Locate the cell with the specified text and output its [X, Y] center coordinate. 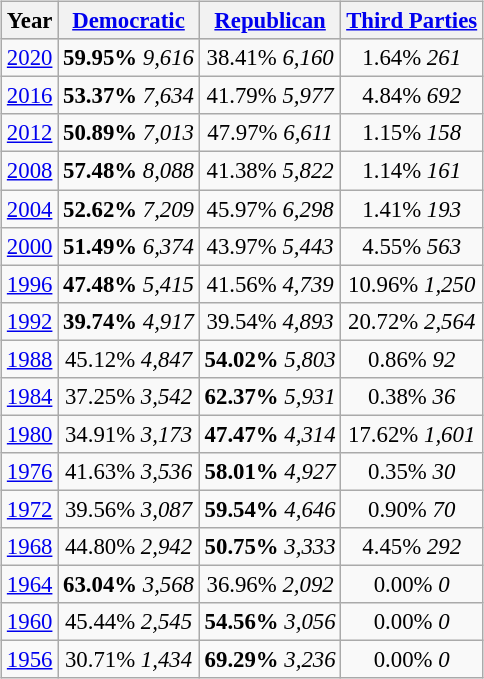
1.64% 261 [412, 58]
34.91% 3,173 [129, 434]
Democratic [129, 21]
20.72% 2,564 [412, 321]
38.41% 6,160 [270, 58]
43.97% 5,443 [270, 246]
0.86% 92 [412, 359]
Republican [270, 21]
4.45% 292 [412, 547]
54.56% 3,056 [270, 622]
63.04% 3,568 [129, 584]
39.74% 4,917 [129, 321]
59.54% 4,646 [270, 509]
58.01% 4,927 [270, 472]
45.97% 6,298 [270, 209]
52.62% 7,209 [129, 209]
47.47% 4,314 [270, 434]
1992 [30, 321]
1.15% 158 [412, 133]
1984 [30, 396]
Third Parties [412, 21]
1956 [30, 660]
45.44% 2,545 [129, 622]
1.41% 193 [412, 209]
0.35% 30 [412, 472]
41.79% 5,977 [270, 96]
41.63% 3,536 [129, 472]
41.56% 4,739 [270, 284]
4.55% 563 [412, 246]
4.84% 692 [412, 96]
2020 [30, 58]
1972 [30, 509]
1980 [30, 434]
2016 [30, 96]
57.48% 8,088 [129, 171]
30.71% 1,434 [129, 660]
1976 [30, 472]
50.75% 3,333 [270, 547]
59.95% 9,616 [129, 58]
53.37% 7,634 [129, 96]
Year [30, 21]
1968 [30, 547]
1964 [30, 584]
39.54% 4,893 [270, 321]
39.56% 3,087 [129, 509]
1960 [30, 622]
2008 [30, 171]
0.90% 70 [412, 509]
51.49% 6,374 [129, 246]
69.29% 3,236 [270, 660]
37.25% 3,542 [129, 396]
17.62% 1,601 [412, 434]
41.38% 5,822 [270, 171]
1.14% 161 [412, 171]
2000 [30, 246]
54.02% 5,803 [270, 359]
1988 [30, 359]
44.80% 2,942 [129, 547]
0.38% 36 [412, 396]
47.48% 5,415 [129, 284]
10.96% 1,250 [412, 284]
47.97% 6,611 [270, 133]
2004 [30, 209]
50.89% 7,013 [129, 133]
62.37% 5,931 [270, 396]
45.12% 4,847 [129, 359]
36.96% 2,092 [270, 584]
2012 [30, 133]
1996 [30, 284]
